Extract the (X, Y) coordinate from the center of the cell holding the provided text.  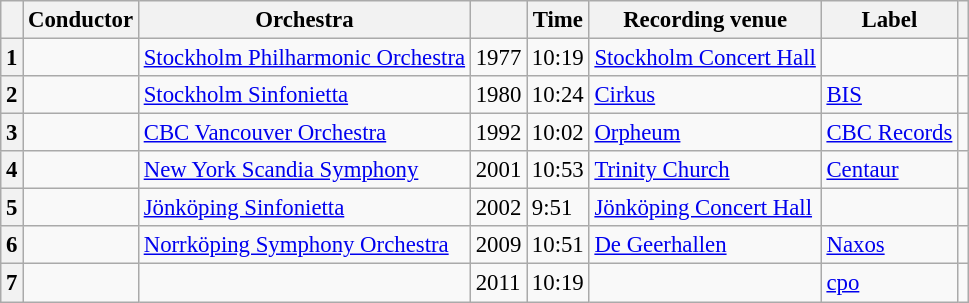
10:51 (558, 245)
Naxos (890, 245)
3 (12, 133)
Orchestra (304, 20)
Jönköping Concert Hall (705, 208)
2011 (498, 283)
1977 (498, 58)
7 (12, 283)
CBC Records (890, 133)
Time (558, 20)
2 (12, 95)
Stockholm Sinfonietta (304, 95)
9:51 (558, 208)
Cirkus (705, 95)
Norrköping Symphony Orchestra (304, 245)
10:53 (558, 170)
1992 (498, 133)
Orpheum (705, 133)
1 (12, 58)
Trinity Church (705, 170)
De Geerhallen (705, 245)
New York Scandia Symphony (304, 170)
Stockholm Philharmonic Orchestra (304, 58)
2002 (498, 208)
Stockholm Concert Hall (705, 58)
Centaur (890, 170)
5 (12, 208)
Jönköping Sinfonietta (304, 208)
Conductor (81, 20)
CBC Vancouver Orchestra (304, 133)
Recording venue (705, 20)
10:02 (558, 133)
Label (890, 20)
2001 (498, 170)
BIS (890, 95)
cpo (890, 283)
1980 (498, 95)
10:24 (558, 95)
6 (12, 245)
2009 (498, 245)
4 (12, 170)
